Determine the [x, y] coordinate at the center of the cell enclosing the given text.  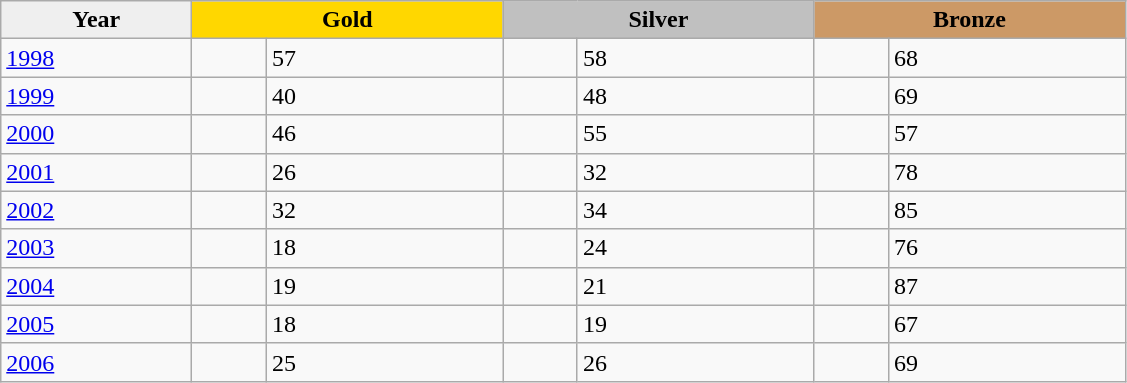
34 [695, 210]
Bronze [970, 20]
58 [695, 58]
1999 [96, 96]
2000 [96, 134]
25 [384, 362]
2001 [96, 172]
78 [1007, 172]
76 [1007, 248]
Silver [658, 20]
2003 [96, 248]
46 [384, 134]
21 [695, 286]
24 [695, 248]
40 [384, 96]
2006 [96, 362]
85 [1007, 210]
Year [96, 20]
2004 [96, 286]
2005 [96, 324]
87 [1007, 286]
48 [695, 96]
67 [1007, 324]
55 [695, 134]
Gold [348, 20]
1998 [96, 58]
68 [1007, 58]
2002 [96, 210]
